From the cell containing the given text, extract its center point as [X, Y] coordinate. 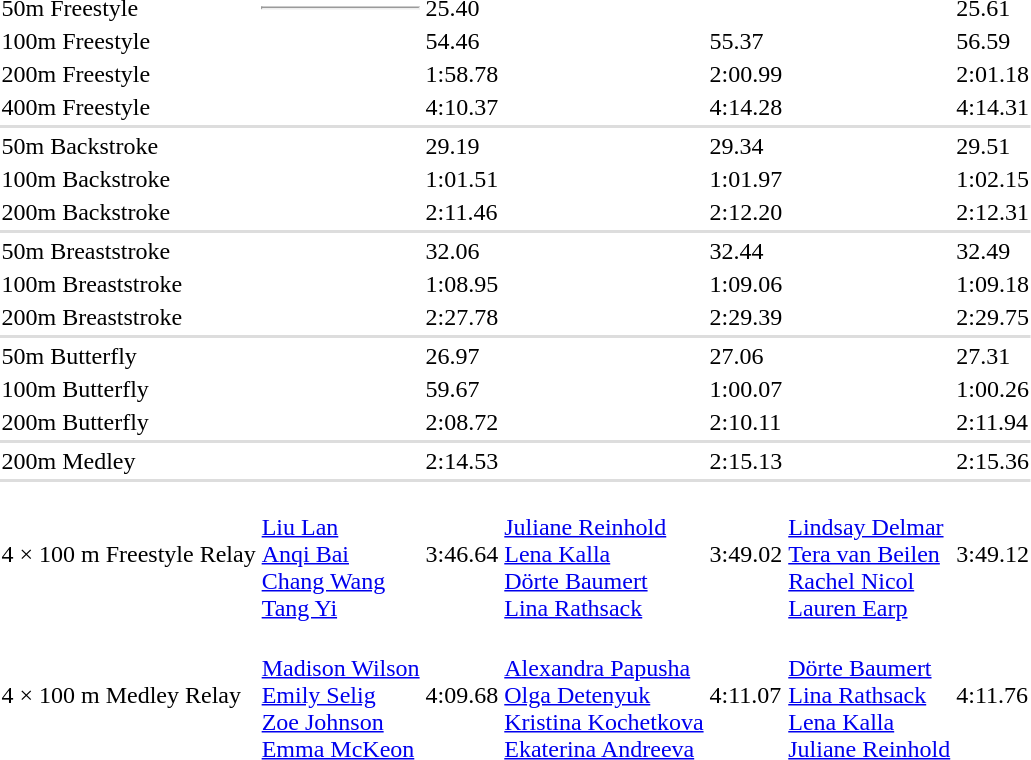
200m Backstroke [128, 212]
4:14.31 [993, 107]
100m Backstroke [128, 179]
200m Freestyle [128, 74]
32.06 [462, 251]
1:09.18 [993, 284]
Juliane ReinholdLena KallaDörte BaumertLina Rathsack [604, 554]
2:27.78 [462, 317]
2:01.18 [993, 74]
2:29.39 [746, 317]
2:11.94 [993, 422]
1:58.78 [462, 74]
2:11.46 [462, 212]
32.44 [746, 251]
1:09.06 [746, 284]
4:10.37 [462, 107]
2:14.53 [462, 461]
26.97 [462, 356]
29.34 [746, 146]
1:00.26 [993, 389]
55.37 [746, 41]
3:49.02 [746, 554]
27.06 [746, 356]
2:29.75 [993, 317]
4 × 100 m Freestyle Relay [128, 554]
59.67 [462, 389]
4:14.28 [746, 107]
400m Freestyle [128, 107]
27.31 [993, 356]
1:01.97 [746, 179]
2:08.72 [462, 422]
1:08.95 [462, 284]
56.59 [993, 41]
2:15.13 [746, 461]
2:12.20 [746, 212]
Liu LanAnqi BaiChang WangTang Yi [340, 554]
200m Medley [128, 461]
100m Freestyle [128, 41]
3:46.64 [462, 554]
200m Butterfly [128, 422]
2:15.36 [993, 461]
100m Breaststroke [128, 284]
50m Breaststroke [128, 251]
3:49.12 [993, 554]
32.49 [993, 251]
29.51 [993, 146]
Lindsay DelmarTera van BeilenRachel NicolLauren Earp [870, 554]
200m Breaststroke [128, 317]
100m Butterfly [128, 389]
1:02.15 [993, 179]
2:10.11 [746, 422]
50m Butterfly [128, 356]
54.46 [462, 41]
1:01.51 [462, 179]
2:00.99 [746, 74]
1:00.07 [746, 389]
29.19 [462, 146]
50m Backstroke [128, 146]
2:12.31 [993, 212]
